Determine the (X, Y) coordinate at the center of the cell enclosing the given text.  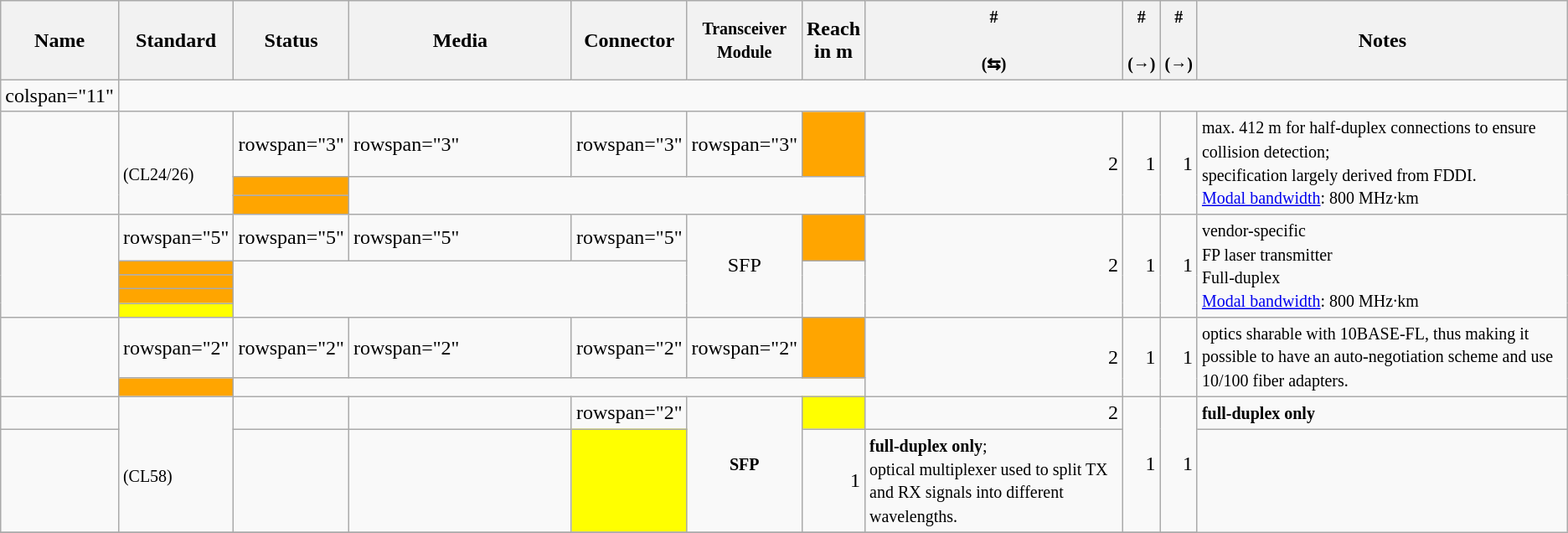
Name (60, 40)
max. 412 m for half-duplex connections to ensure collision detection;specification largely derived from FDDI.Modal bandwidth: 800 MHz·km (1382, 163)
Standard (176, 40)
vendor-specific FP laser transmitterFull-duplexModal bandwidth: 800 MHz·km (1382, 266)
colspan="11" (60, 96)
full-duplex only (1382, 412)
Status (291, 40)
#(⇆) (994, 40)
Media (460, 40)
Notes (1382, 40)
(CL58) (176, 464)
(CL24/26) (176, 163)
optics sharable with 10BASE-FL, thus making it possible to have an auto-negotiation scheme and use 10/100 fiber adapters. (1382, 357)
TransceiverModule (745, 40)
Connector (629, 40)
full-duplex only;optical multiplexer used to split TX and RX signals into different wavelengths. (994, 481)
Reachin m (833, 40)
